Determine the (x, y) coordinate at the center of the cell enclosing the given text.  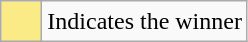
Indicates the winner (145, 22)
